Detect which cell encompasses the target text, then output its [x, y] center coordinate. 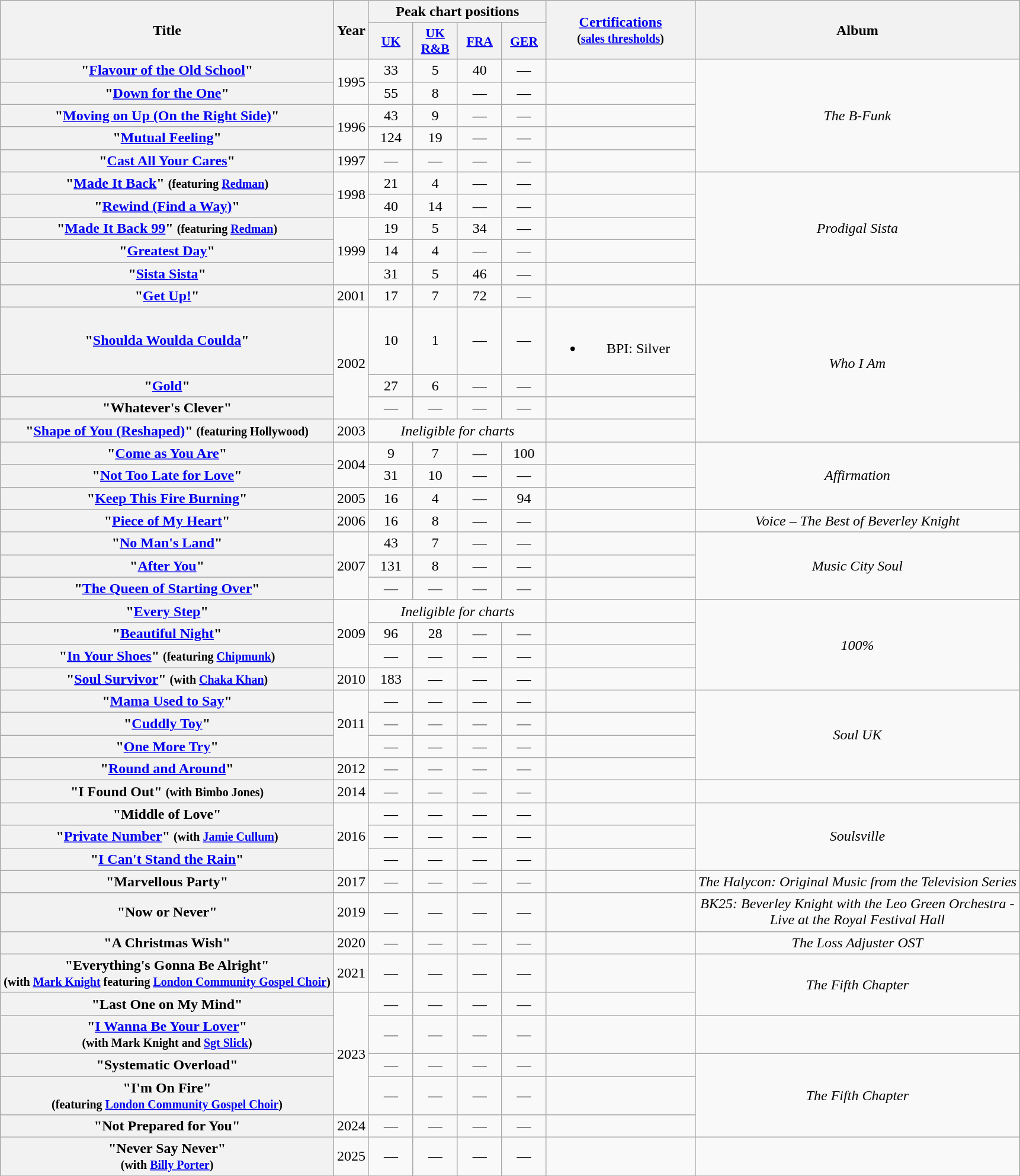
"Gold" [167, 386]
BK25: Beverley Knight with the Leo Green Orchestra - Live at the Royal Festival Hall [858, 912]
2007 [351, 566]
124 [391, 138]
The Loss Adjuster OST [858, 943]
2023 [351, 1053]
"Private Number" (with Jamie Cullum) [167, 837]
"Last One on My Mind" [167, 1004]
2020 [351, 943]
Prodigal Sista [858, 228]
96 [391, 633]
"Mutual Feeling" [167, 138]
The B-Funk [858, 116]
"Made It Back 99" (featuring Redman) [167, 228]
27 [391, 386]
"Soul Survivor" (with Chaka Khan) [167, 678]
Music City Soul [858, 566]
"Rewind (Find a Way)" [167, 206]
"After You" [167, 566]
72 [480, 296]
"Flavour of the Old School" [167, 71]
1995 [351, 82]
Album [858, 30]
"Never Say Never"(with Billy Porter) [167, 1156]
"I'm On Fire" (featuring London Community Gospel Choir) [167, 1095]
2025 [351, 1156]
Certifications(sales thresholds) [621, 30]
"One More Try" [167, 746]
BPI: Silver [621, 341]
2003 [351, 431]
"Not Too Late for Love" [167, 476]
"Whatever's Clever" [167, 408]
2006 [351, 521]
2014 [351, 792]
"Cast All Your Cares" [167, 161]
17 [391, 296]
"Every Step" [167, 611]
"Get Up!" [167, 296]
2011 [351, 724]
"Cuddly Toy" [167, 724]
GER [524, 41]
"I Found Out" (with Bimbo Jones) [167, 792]
1 [435, 341]
Soulsville [858, 837]
"Beautiful Night" [167, 633]
"No Man's Land" [167, 543]
2009 [351, 633]
2004 [351, 464]
Title [167, 30]
"Piece of My Heart" [167, 521]
"Shape of You (Reshaped)" (featuring Hollywood) [167, 431]
UK R&B [435, 41]
"Not Prepared for You" [167, 1126]
Soul UK [858, 735]
34 [480, 228]
"Mama Used to Say" [167, 701]
"Round and Around" [167, 769]
2002 [351, 364]
28 [435, 633]
1996 [351, 127]
2024 [351, 1126]
33 [391, 71]
Voice – The Best of Beverley Knight [858, 521]
2019 [351, 912]
"Come as You Are" [167, 453]
"Greatest Day" [167, 251]
2016 [351, 837]
46 [480, 273]
183 [391, 678]
1999 [351, 251]
Peak chart positions [457, 12]
"A Christmas Wish" [167, 943]
"Systematic Overload" [167, 1065]
2017 [351, 882]
"Moving on Up (On the Right Side)" [167, 116]
"Made It Back" (featuring Redman) [167, 183]
"In Your Shoes" (featuring Chipmunk) [167, 656]
100 [524, 453]
"Keep This Fire Burning" [167, 498]
"I Can't Stand the Rain" [167, 859]
131 [391, 566]
2010 [351, 678]
2005 [351, 498]
6 [435, 386]
"Now or Never" [167, 912]
FRA [480, 41]
2021 [351, 973]
55 [391, 93]
"The Queen of Starting Over" [167, 588]
Year [351, 30]
Affirmation [858, 476]
100% [858, 645]
"I Wanna Be Your Lover"(with Mark Knight and Sgt Slick) [167, 1034]
"Everything's Gonna Be Alright" (with Mark Knight featuring London Community Gospel Choir) [167, 973]
Who I Am [858, 364]
1997 [351, 161]
The Halycon: Original Music from the Television Series [858, 882]
2012 [351, 769]
94 [524, 498]
"Down for the One" [167, 93]
UK [391, 41]
2001 [351, 296]
1998 [351, 194]
"Shoulda Woulda Coulda" [167, 341]
"Marvellous Party" [167, 882]
"Sista Sista" [167, 273]
"Middle of Love" [167, 814]
21 [391, 183]
